Return [X, Y] of the center of cell containing provided text 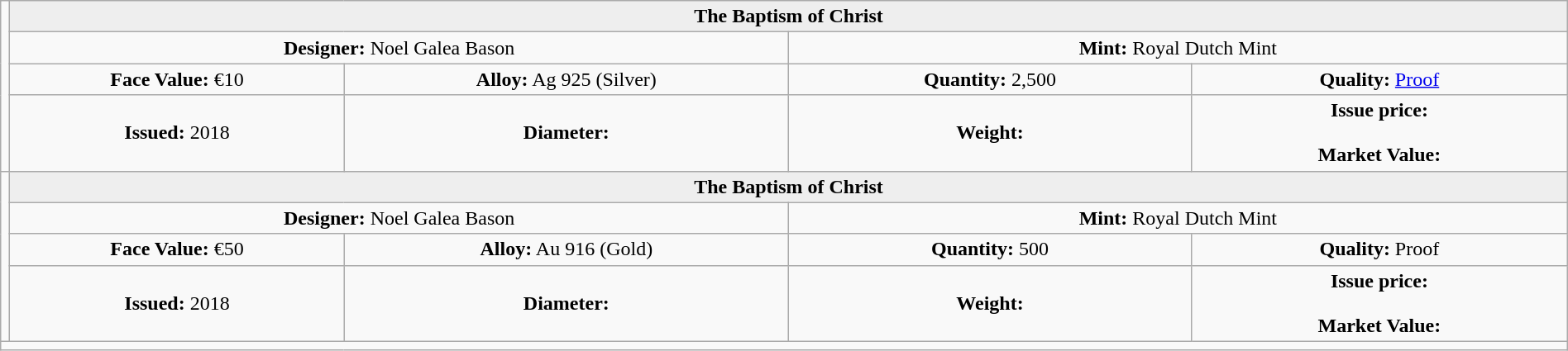
Quantity: 2,500 [989, 79]
Alloy: Ag 925 (Silver) [566, 79]
Face Value: €50 [177, 249]
Quantity: 500 [989, 249]
Alloy: Au 916 (Gold) [566, 249]
Face Value: €10 [177, 79]
